Identify which cell holds the provided text, then report its [X, Y] central coordinate. 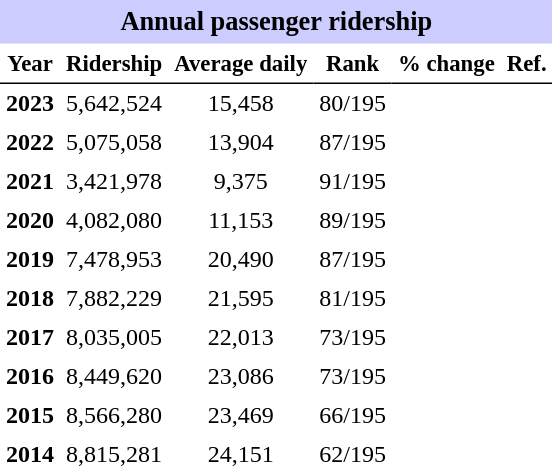
2015 [30, 416]
2018 [30, 298]
66/195 [352, 416]
2023 [30, 104]
2020 [30, 220]
Ridership [114, 64]
Year [30, 64]
2016 [30, 376]
8,449,620 [114, 376]
21,595 [240, 298]
8,035,005 [114, 338]
2021 [30, 182]
Average daily [240, 64]
8,566,280 [114, 416]
5,642,524 [114, 104]
% change [446, 64]
Rank [352, 64]
20,490 [240, 260]
5,075,058 [114, 142]
13,904 [240, 142]
7,478,953 [114, 260]
23,086 [240, 376]
2022 [30, 142]
7,882,229 [114, 298]
89/195 [352, 220]
23,469 [240, 416]
9,375 [240, 182]
2017 [30, 338]
81/195 [352, 298]
4,082,080 [114, 220]
15,458 [240, 104]
3,421,978 [114, 182]
2019 [30, 260]
91/195 [352, 182]
80/195 [352, 104]
22,013 [240, 338]
11,153 [240, 220]
